Find where the given text appears and provide that cell's center as (X, Y) coordinate. 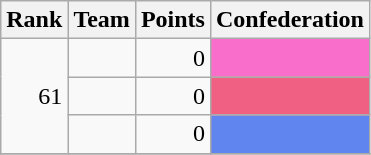
Points (172, 20)
Rank (34, 20)
Confederation (290, 20)
Team (102, 20)
61 (34, 96)
